Capture the cell that displays the provided text and extract its (X, Y) central coordinate. 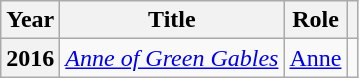
Role (316, 20)
Year (30, 20)
Title (172, 20)
Anne (316, 58)
Anne of Green Gables (172, 58)
2016 (30, 58)
